Extract the [x, y] coordinate from the center of the cell holding the provided text.  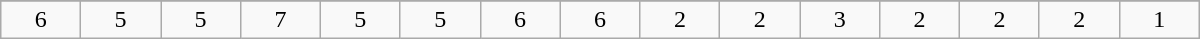
7 [280, 20]
1 [1159, 20]
3 [840, 20]
